Detect which cell encompasses the target text, then output its [X, Y] center coordinate. 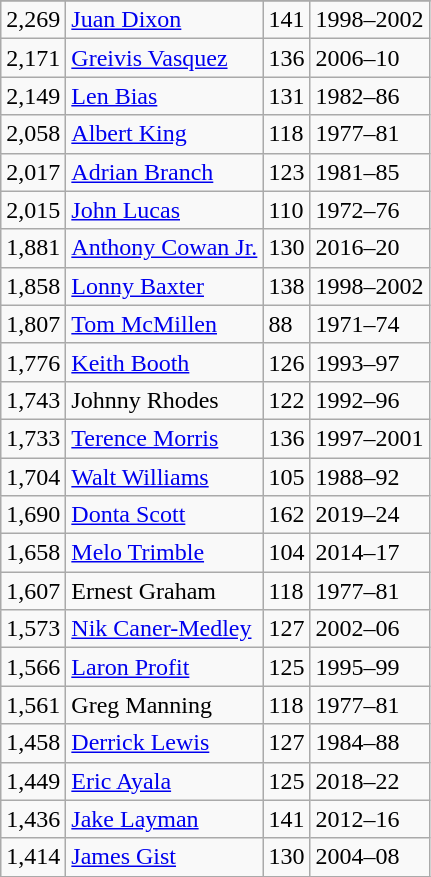
Melo Trimble [164, 553]
1993–97 [370, 362]
Donta Scott [164, 515]
1972–76 [370, 210]
126 [286, 362]
1981–85 [370, 172]
1,436 [34, 819]
105 [286, 477]
1,733 [34, 438]
1,573 [34, 629]
Keith Booth [164, 362]
1,704 [34, 477]
1,414 [34, 857]
1,458 [34, 743]
123 [286, 172]
Greivis Vasquez [164, 58]
Walt Williams [164, 477]
1,607 [34, 591]
James Gist [164, 857]
2,171 [34, 58]
1984–88 [370, 743]
1982–86 [370, 96]
1,858 [34, 286]
1,566 [34, 667]
John Lucas [164, 210]
2006–10 [370, 58]
1,690 [34, 515]
Adrian Branch [164, 172]
Laron Profit [164, 667]
Len Bias [164, 96]
1,658 [34, 553]
Eric Ayala [164, 781]
Anthony Cowan Jr. [164, 248]
104 [286, 553]
2,269 [34, 20]
1997–2001 [370, 438]
2018–22 [370, 781]
1995–99 [370, 667]
88 [286, 324]
2,058 [34, 134]
Tom McMillen [164, 324]
Albert King [164, 134]
122 [286, 400]
1,881 [34, 248]
2004–08 [370, 857]
162 [286, 515]
2019–24 [370, 515]
1971–74 [370, 324]
Jake Layman [164, 819]
1992–96 [370, 400]
1,807 [34, 324]
110 [286, 210]
2016–20 [370, 248]
2012–16 [370, 819]
1,776 [34, 362]
2,149 [34, 96]
Ernest Graham [164, 591]
138 [286, 286]
2014–17 [370, 553]
2,015 [34, 210]
1,561 [34, 705]
Nik Caner-Medley [164, 629]
1988–92 [370, 477]
Greg Manning [164, 705]
1,449 [34, 781]
Lonny Baxter [164, 286]
131 [286, 96]
Terence Morris [164, 438]
Derrick Lewis [164, 743]
Johnny Rhodes [164, 400]
2002–06 [370, 629]
Juan Dixon [164, 20]
2,017 [34, 172]
1,743 [34, 400]
